Search for the cell housing the specified text and yield its (x, y) center coordinate. 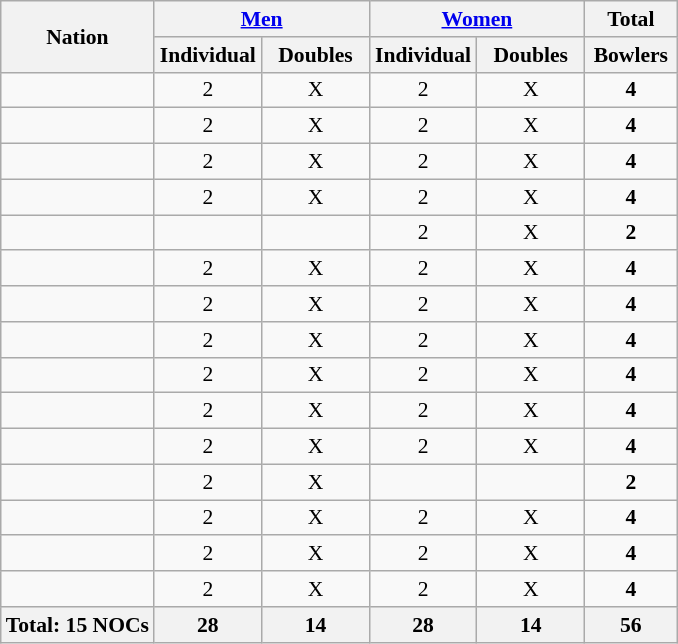
Nation (78, 36)
Total (632, 19)
Men (262, 19)
56 (632, 625)
Women (476, 19)
Total: 15 NOCs (78, 625)
Bowlers (632, 55)
